Scan for the cell matching the given text and deliver its (x, y) coordinate at center. 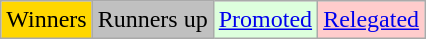
Winners (46, 20)
Relegated (372, 20)
Runners up (152, 20)
Promoted (265, 20)
